Extract the [X, Y] coordinate from the center of the cell holding the provided text.  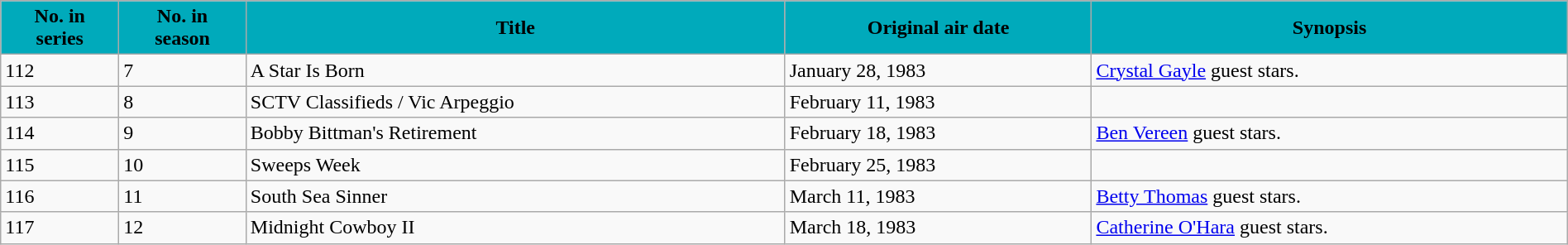
Catherine O'Hara guest stars. [1330, 228]
No. in series [60, 28]
Original air date [938, 28]
10 [183, 165]
113 [60, 102]
Midnight Cowboy II [515, 228]
116 [60, 196]
112 [60, 70]
SCTV Classifieds / Vic Arpeggio [515, 102]
A Star Is Born [515, 70]
9 [183, 133]
February 18, 1983 [938, 133]
February 25, 1983 [938, 165]
March 18, 1983 [938, 228]
8 [183, 102]
Synopsis [1330, 28]
January 28, 1983 [938, 70]
Title [515, 28]
March 11, 1983 [938, 196]
7 [183, 70]
February 11, 1983 [938, 102]
Bobby Bittman's Retirement [515, 133]
Sweeps Week [515, 165]
114 [60, 133]
11 [183, 196]
Ben Vereen guest stars. [1330, 133]
12 [183, 228]
No. in season [183, 28]
117 [60, 228]
Crystal Gayle guest stars. [1330, 70]
115 [60, 165]
Betty Thomas guest stars. [1330, 196]
South Sea Sinner [515, 196]
